Find where the given text appears and provide that cell's center as (X, Y) coordinate. 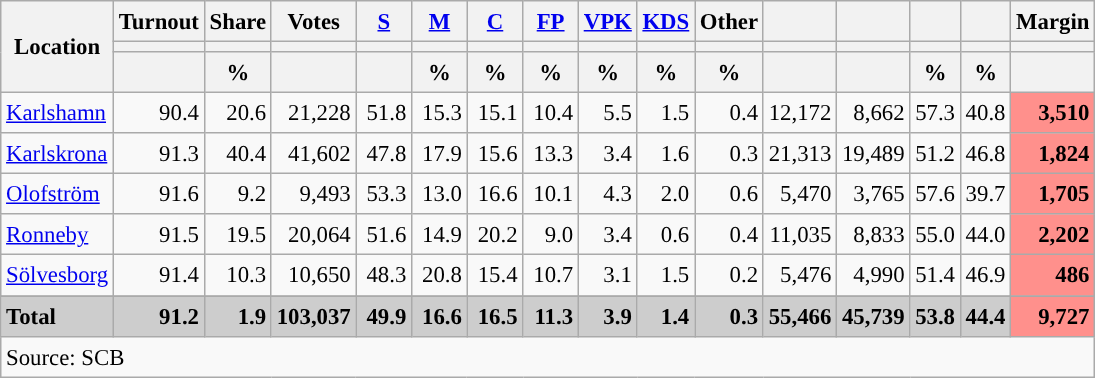
1.4 (666, 316)
53.3 (384, 194)
Votes (314, 22)
51.6 (384, 234)
M (440, 22)
Karlskrona (58, 154)
15.1 (495, 114)
91.5 (158, 234)
1,824 (1053, 154)
4.3 (608, 194)
40.4 (238, 154)
9.0 (551, 234)
57.6 (935, 194)
11.3 (551, 316)
Sölvesborg (58, 276)
20.6 (238, 114)
4,990 (874, 276)
Margin (1053, 22)
51.8 (384, 114)
46.8 (985, 154)
48.3 (384, 276)
KDS (666, 22)
0.2 (730, 276)
55.0 (935, 234)
15.3 (440, 114)
91.3 (158, 154)
3,765 (874, 194)
91.6 (158, 194)
10.3 (238, 276)
40.8 (985, 114)
15.6 (495, 154)
57.3 (935, 114)
8,833 (874, 234)
10.4 (551, 114)
C (495, 22)
21,228 (314, 114)
Ronneby (58, 234)
17.9 (440, 154)
2.0 (666, 194)
44.0 (985, 234)
9,493 (314, 194)
55,466 (800, 316)
53.8 (935, 316)
Turnout (158, 22)
Olofström (58, 194)
Share (238, 22)
19,489 (874, 154)
3.9 (608, 316)
5.5 (608, 114)
3,510 (1053, 114)
16.5 (495, 316)
Location (58, 47)
FP (551, 22)
S (384, 22)
41,602 (314, 154)
9,727 (1053, 316)
45,739 (874, 316)
13.3 (551, 154)
5,470 (800, 194)
Source: SCB (548, 356)
44.4 (985, 316)
1.6 (666, 154)
21,313 (800, 154)
90.4 (158, 114)
8,662 (874, 114)
39.7 (985, 194)
15.4 (495, 276)
91.2 (158, 316)
103,037 (314, 316)
91.4 (158, 276)
51.2 (935, 154)
13.0 (440, 194)
11,035 (800, 234)
10.1 (551, 194)
1,705 (1053, 194)
14.9 (440, 234)
20.2 (495, 234)
2,202 (1053, 234)
Karlshamn (58, 114)
20,064 (314, 234)
51.4 (935, 276)
47.8 (384, 154)
10,650 (314, 276)
12,172 (800, 114)
19.5 (238, 234)
486 (1053, 276)
20.8 (440, 276)
9.2 (238, 194)
1.9 (238, 316)
3.1 (608, 276)
Other (730, 22)
VPK (608, 22)
Total (58, 316)
5,476 (800, 276)
49.9 (384, 316)
46.9 (985, 276)
10.7 (551, 276)
